Return the [x, y] coordinate for the center point of the cell that contains the specified text.  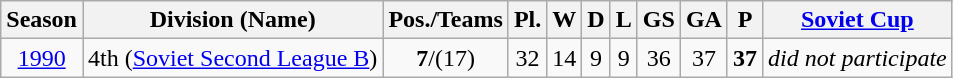
Soviet Cup [858, 20]
4th (Soviet Second League B) [232, 58]
7/(17) [446, 58]
Pos./Teams [446, 20]
32 [527, 58]
D [596, 20]
GS [658, 20]
Season [42, 20]
L [624, 20]
14 [564, 58]
1990 [42, 58]
36 [658, 58]
did not participate [858, 58]
Pl. [527, 20]
Division (Name) [232, 20]
GA [704, 20]
W [564, 20]
P [744, 20]
